Search for the cell housing the specified text and yield its (x, y) center coordinate. 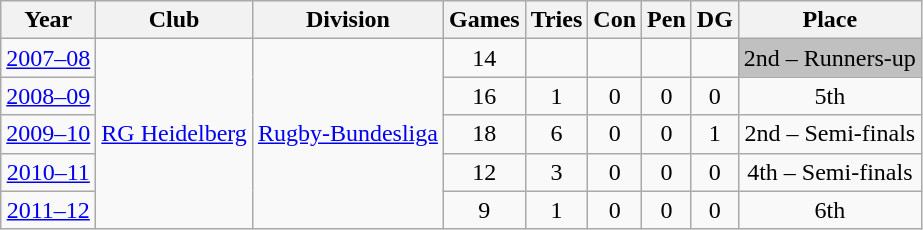
2010–11 (48, 172)
Club (174, 20)
DG (714, 20)
2008–09 (48, 96)
RG Heidelberg (174, 134)
3 (556, 172)
14 (484, 58)
9 (484, 210)
Year (48, 20)
2007–08 (48, 58)
Rugby-Bundesliga (348, 134)
Pen (667, 20)
5th (830, 96)
12 (484, 172)
16 (484, 96)
Place (830, 20)
18 (484, 134)
4th – Semi-finals (830, 172)
2nd – Semi-finals (830, 134)
6 (556, 134)
Tries (556, 20)
Division (348, 20)
Games (484, 20)
6th (830, 210)
Con (615, 20)
2011–12 (48, 210)
2009–10 (48, 134)
2nd – Runners-up (830, 58)
